Scan for the cell matching the given text and deliver its [x, y] coordinate at center. 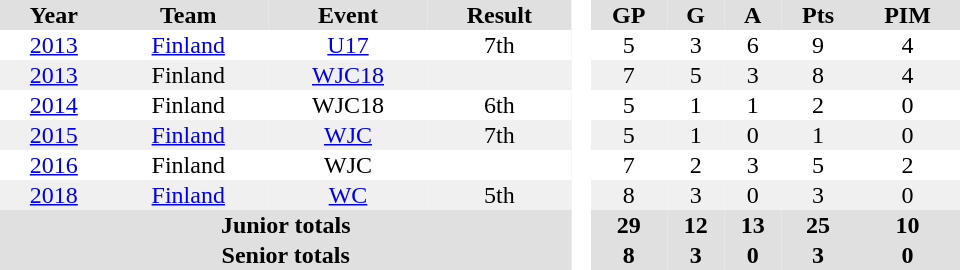
Senior totals [286, 255]
GP [628, 15]
Team [188, 15]
WC [348, 195]
29 [628, 225]
9 [818, 45]
6 [752, 45]
5th [499, 195]
2018 [54, 195]
Year [54, 15]
13 [752, 225]
G [696, 15]
2016 [54, 165]
12 [696, 225]
Junior totals [286, 225]
10 [908, 225]
2015 [54, 135]
25 [818, 225]
2014 [54, 105]
6th [499, 105]
Result [499, 15]
U17 [348, 45]
Event [348, 15]
A [752, 15]
PIM [908, 15]
Pts [818, 15]
